Provide the (X, Y) coordinate of the cell's center where the given text is located.  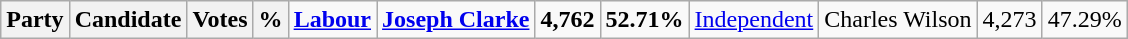
Independent (754, 20)
4,762 (568, 20)
47.29% (1084, 20)
% (270, 20)
Party (35, 20)
52.71% (644, 20)
Labour (332, 20)
Charles Wilson (898, 20)
Votes (220, 20)
4,273 (1010, 20)
Joseph Clarke (456, 20)
Candidate (128, 20)
